Output the [X, Y] coordinate of the center of the cell containing the given text.  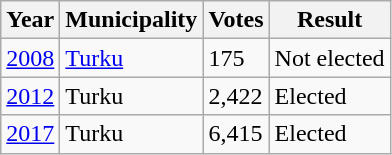
Year [30, 20]
175 [236, 58]
2012 [30, 96]
2017 [30, 134]
Result [330, 20]
Municipality [132, 20]
2,422 [236, 96]
6,415 [236, 134]
2008 [30, 58]
Not elected [330, 58]
Votes [236, 20]
